Find where the given text appears and provide that cell's center as [x, y] coordinate. 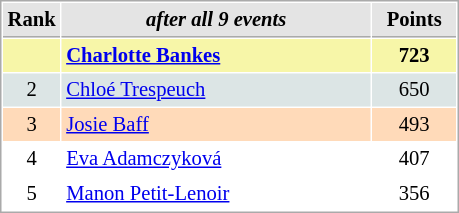
356 [414, 194]
Manon Petit-Lenoir [216, 194]
Josie Baff [216, 124]
Charlotte Bankes [216, 56]
Eva Adamczyková [216, 158]
Points [414, 20]
Chloé Trespeuch [216, 90]
407 [414, 158]
3 [32, 124]
493 [414, 124]
2 [32, 90]
5 [32, 194]
Rank [32, 20]
723 [414, 56]
650 [414, 90]
after all 9 events [216, 20]
4 [32, 158]
